Return the (x, y) coordinate for the center point of the cell that contains the specified text.  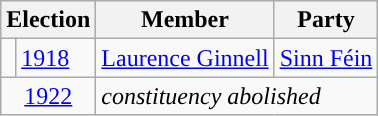
Party (326, 20)
Laurence Ginnell (185, 58)
constituency abolished (237, 96)
Member (185, 20)
1922 (48, 96)
Election (48, 20)
Sinn Féin (326, 58)
1918 (56, 58)
